Extract the [X, Y] coordinate from the center of the cell holding the provided text.  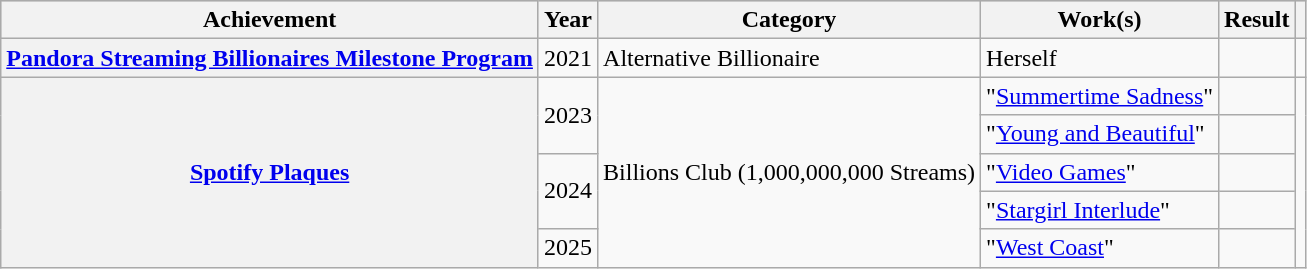
Herself [1100, 58]
Work(s) [1100, 20]
Year [568, 20]
Category [790, 20]
"Stargirl Interlude" [1100, 210]
"Summertime Sadness" [1100, 96]
"Young and Beautiful" [1100, 134]
Pandora Streaming Billionaires Milestone Program [270, 58]
2023 [568, 115]
2024 [568, 191]
"Video Games" [1100, 172]
"West Coast" [1100, 248]
2025 [568, 248]
Billions Club (1,000,000,000 Streams) [790, 172]
Achievement [270, 20]
Alternative Billionaire [790, 58]
Spotify Plaques [270, 172]
Result [1257, 20]
2021 [568, 58]
